Extract the [X, Y] coordinate from the center of the cell holding the provided text.  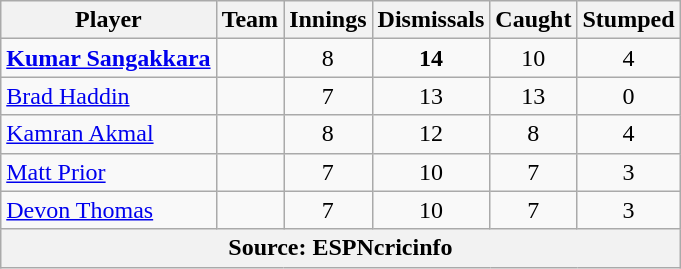
Dismissals [431, 20]
Kamran Akmal [108, 134]
Player [108, 20]
14 [431, 58]
Devon Thomas [108, 210]
Caught [534, 20]
Kumar Sangakkara [108, 58]
12 [431, 134]
Team [250, 20]
Source: ESPNcricinfo [340, 248]
0 [628, 96]
Brad Haddin [108, 96]
Stumped [628, 20]
Innings [328, 20]
Matt Prior [108, 172]
